Search for the cell housing the specified text and yield its [x, y] center coordinate. 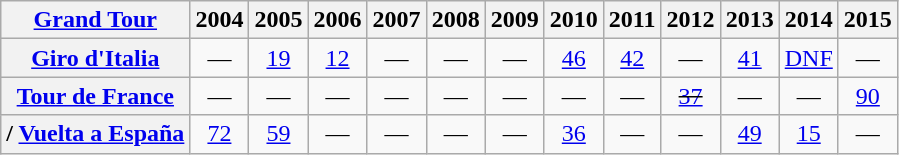
36 [574, 134]
19 [278, 58]
2006 [338, 20]
59 [278, 134]
2014 [808, 20]
/ Vuelta a España [96, 134]
2015 [868, 20]
2013 [750, 20]
Grand Tour [96, 20]
2012 [690, 20]
72 [220, 134]
2010 [574, 20]
2005 [278, 20]
49 [750, 134]
46 [574, 58]
90 [868, 96]
DNF [808, 58]
42 [632, 58]
2009 [514, 20]
2004 [220, 20]
Giro d'Italia [96, 58]
15 [808, 134]
2011 [632, 20]
2008 [456, 20]
Tour de France [96, 96]
2007 [396, 20]
41 [750, 58]
12 [338, 58]
37 [690, 96]
